Locate the cell with the specified text and output its (x, y) center coordinate. 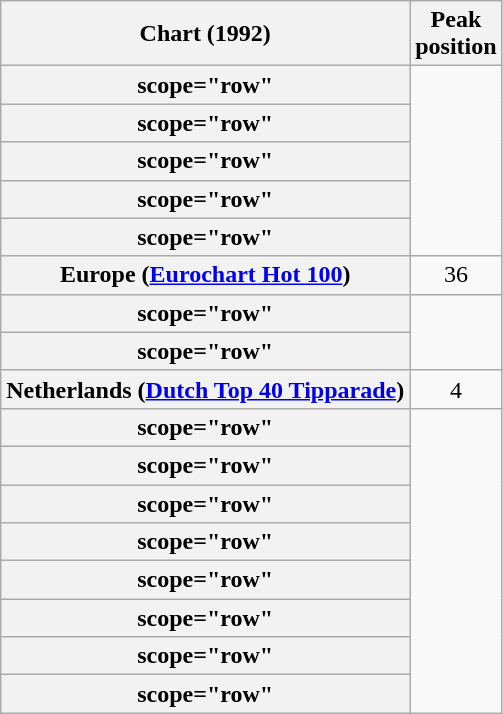
4 (456, 389)
36 (456, 275)
Netherlands (Dutch Top 40 Tipparade) (206, 389)
Europe (Eurochart Hot 100) (206, 275)
Chart (1992) (206, 34)
Peakposition (456, 34)
